Pinpoint the cell where the given text exists, returning its [x, y] midpoint coordinate. 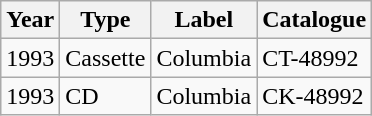
CK-48992 [314, 96]
CT-48992 [314, 58]
CD [106, 96]
Type [106, 20]
Catalogue [314, 20]
Cassette [106, 58]
Year [30, 20]
Label [204, 20]
